Determine the (X, Y) coordinate at the center of the cell enclosing the given text.  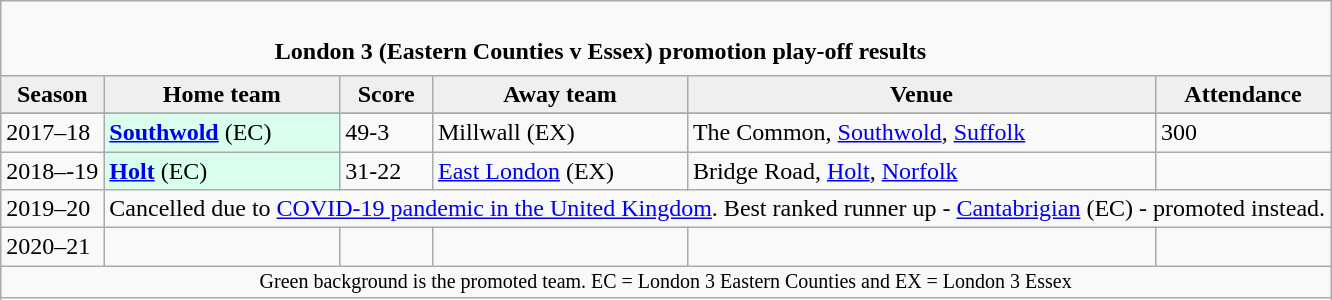
Score (386, 94)
31-22 (386, 171)
Bridge Road, Holt, Norfolk (921, 171)
2017–18 (52, 132)
Millwall (EX) (560, 132)
Season (52, 94)
Attendance (1242, 94)
Cancelled due to COVID-19 pandemic in the United Kingdom. Best ranked runner up - Cantabrigian (EC) - promoted instead. (718, 209)
Green background is the promoted team. EC = London 3 Eastern Counties and EX = London 3 Essex (666, 282)
49-3 (386, 132)
Home team (222, 94)
Holt (EC) (222, 171)
2018–-19 (52, 171)
East London (EX) (560, 171)
2020–21 (52, 247)
The Common, Southwold, Suffolk (921, 132)
300 (1242, 132)
Away team (560, 94)
Venue (921, 94)
Southwold (EC) (222, 132)
2019–20 (52, 209)
